Return the [X, Y] coordinate for the center point of the cell that contains the specified text.  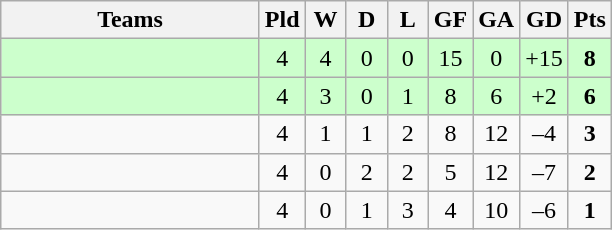
Pld [282, 20]
GD [544, 20]
15 [450, 58]
GA [496, 20]
–4 [544, 134]
L [408, 20]
D [366, 20]
5 [450, 172]
W [326, 20]
10 [496, 210]
–7 [544, 172]
+15 [544, 58]
GF [450, 20]
+2 [544, 96]
Teams [130, 20]
–6 [544, 210]
Pts [590, 20]
